From the cell containing the given text, extract its center point as [x, y] coordinate. 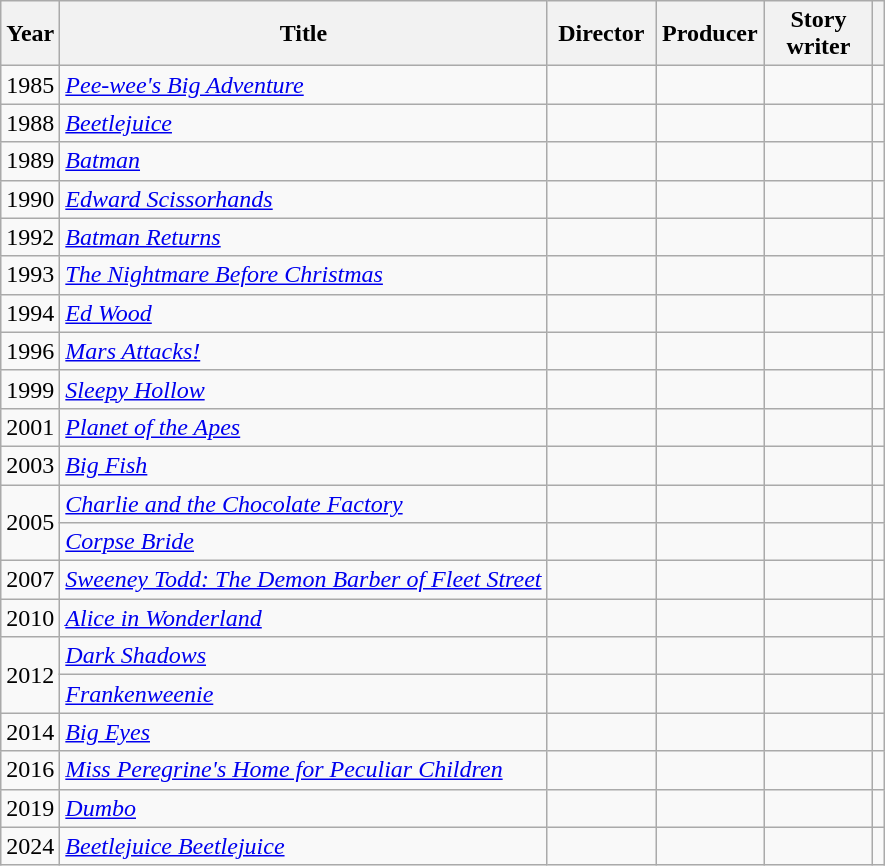
1994 [30, 313]
1988 [30, 123]
Beetlejuice Beetlejuice [304, 846]
Charlie and the Chocolate Factory [304, 503]
1999 [30, 389]
1985 [30, 85]
1992 [30, 237]
2016 [30, 770]
2003 [30, 465]
Batman Returns [304, 237]
2010 [30, 618]
Producer [710, 34]
2005 [30, 522]
Edward Scissorhands [304, 199]
Year [30, 34]
Corpse Bride [304, 542]
Title [304, 34]
Big Eyes [304, 732]
2024 [30, 846]
Dark Shadows [304, 656]
1990 [30, 199]
2012 [30, 675]
Frankenweenie [304, 694]
Miss Peregrine's Home for Peculiar Children [304, 770]
1996 [30, 351]
Pee-wee's Big Adventure [304, 85]
The Nightmare Before Christmas [304, 275]
2019 [30, 808]
2014 [30, 732]
Sleepy Hollow [304, 389]
Director [602, 34]
2001 [30, 427]
2007 [30, 580]
Beetlejuice [304, 123]
Dumbo [304, 808]
Batman [304, 161]
1989 [30, 161]
Sweeney Todd: The Demon Barber of Fleet Street [304, 580]
Mars Attacks! [304, 351]
Ed Wood [304, 313]
1993 [30, 275]
Big Fish [304, 465]
Planet of the Apes [304, 427]
Storywriter [818, 34]
Alice in Wonderland [304, 618]
